Scan for the cell matching the given text and deliver its (X, Y) coordinate at center. 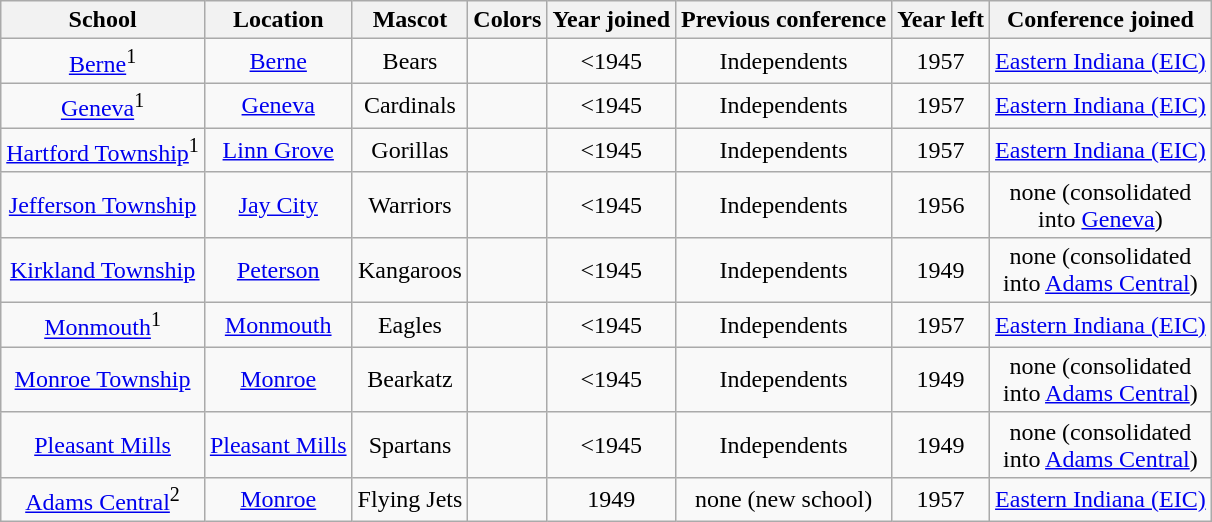
Previous conference (784, 20)
Monmouth1 (103, 326)
Bears (410, 62)
Jefferson Township (103, 204)
Kirkland Township (103, 270)
1956 (941, 204)
Mascot (410, 20)
Year joined (612, 20)
School (103, 20)
Monroe Township (103, 380)
Warriors (410, 204)
none (consolidatedinto Geneva) (1101, 204)
Peterson (278, 270)
Cardinals (410, 106)
Gorillas (410, 150)
Adams Central2 (103, 500)
Bearkatz (410, 380)
none (new school) (784, 500)
Linn Grove (278, 150)
Jay City (278, 204)
Monmouth (278, 326)
Year left (941, 20)
Spartans (410, 444)
Conference joined (1101, 20)
Hartford Township1 (103, 150)
Colors (508, 20)
Berne (278, 62)
Flying Jets (410, 500)
Eagles (410, 326)
Berne1 (103, 62)
Kangaroos (410, 270)
Geneva1 (103, 106)
Location (278, 20)
Geneva (278, 106)
